For the text-containing cell, return its midpoint in [X, Y] coordinate format. 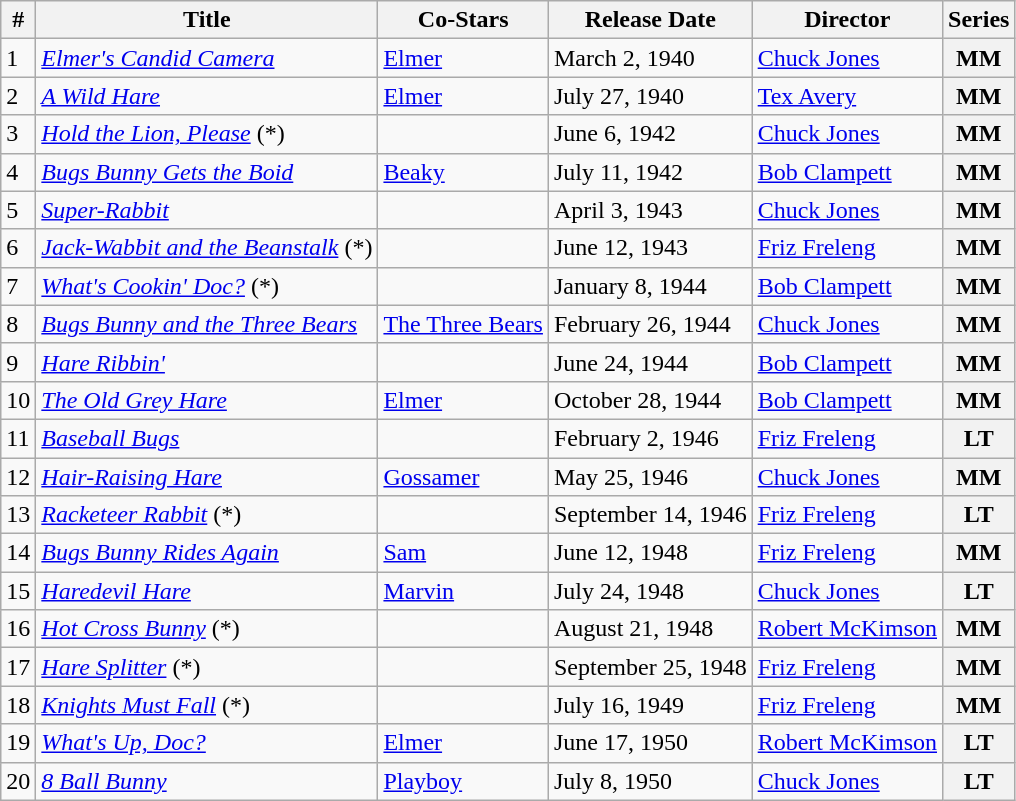
Hare Ribbin' [207, 362]
Hot Cross Bunny (*) [207, 629]
18 [18, 705]
8 [18, 324]
April 3, 1943 [650, 210]
1 [18, 58]
Tex Avery [847, 96]
Bugs Bunny Gets the Boid [207, 172]
June 12, 1943 [650, 248]
July 27, 1940 [650, 96]
January 8, 1944 [650, 286]
June 6, 1942 [650, 134]
8 Ball Bunny [207, 781]
Elmer's Candid Camera [207, 58]
Release Date [650, 20]
June 24, 1944 [650, 362]
July 8, 1950 [650, 781]
13 [18, 515]
July 16, 1949 [650, 705]
Hold the Lion, Please (*) [207, 134]
Beaky [464, 172]
17 [18, 667]
Hare Splitter (*) [207, 667]
Racketeer Rabbit (*) [207, 515]
Co-Stars [464, 20]
What's Up, Doc? [207, 743]
June 12, 1948 [650, 553]
5 [18, 210]
July 11, 1942 [650, 172]
Bugs Bunny Rides Again [207, 553]
July 24, 1948 [650, 591]
19 [18, 743]
14 [18, 553]
Sam [464, 553]
February 2, 1946 [650, 438]
16 [18, 629]
11 [18, 438]
A Wild Hare [207, 96]
March 2, 1940 [650, 58]
Bugs Bunny and the Three Bears [207, 324]
September 25, 1948 [650, 667]
The Old Grey Hare [207, 400]
15 [18, 591]
October 28, 1944 [650, 400]
Title [207, 20]
June 17, 1950 [650, 743]
3 [18, 134]
4 [18, 172]
6 [18, 248]
7 [18, 286]
Super-Rabbit [207, 210]
Hair-Raising Hare [207, 477]
Playboy [464, 781]
September 14, 1946 [650, 515]
Series [979, 20]
What's Cookin' Doc? (*) [207, 286]
Haredevil Hare [207, 591]
Knights Must Fall (*) [207, 705]
The Three Bears [464, 324]
February 26, 1944 [650, 324]
Baseball Bugs [207, 438]
# [18, 20]
2 [18, 96]
Marvin [464, 591]
Jack-Wabbit and the Beanstalk (*) [207, 248]
20 [18, 781]
August 21, 1948 [650, 629]
Director [847, 20]
10 [18, 400]
9 [18, 362]
12 [18, 477]
May 25, 1946 [650, 477]
Gossamer [464, 477]
